Return the [X, Y] coordinate for the center point of the cell that contains the specified text.  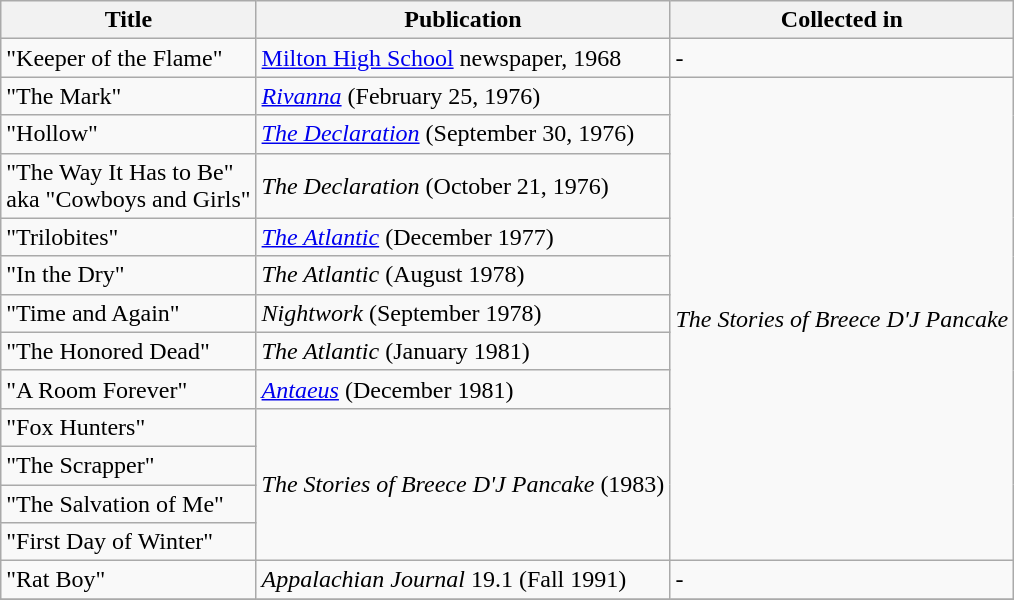
The Atlantic (August 1978) [463, 275]
"The Scrapper" [128, 465]
Collected in [842, 20]
The Stories of Breece D'J Pancake (1983) [463, 484]
"In the Dry" [128, 275]
"The Way It Has to Be"aka "Cowboys and Girls" [128, 186]
"Time and Again" [128, 313]
The Atlantic (December 1977) [463, 237]
Rivanna (February 25, 1976) [463, 96]
"Keeper of the Flame" [128, 58]
The Stories of Breece D'J Pancake [842, 319]
The Declaration (October 21, 1976) [463, 186]
Antaeus (December 1981) [463, 389]
"A Room Forever" [128, 389]
"First Day of Winter" [128, 542]
Title [128, 20]
"The Honored Dead" [128, 351]
"The Mark" [128, 96]
The Declaration (September 30, 1976) [463, 134]
Nightwork (September 1978) [463, 313]
"Fox Hunters" [128, 427]
The Atlantic (January 1981) [463, 351]
"Rat Boy" [128, 580]
"The Salvation of Me" [128, 503]
Appalachian Journal 19.1 (Fall 1991) [463, 580]
Milton High School newspaper, 1968 [463, 58]
"Hollow" [128, 134]
"Trilobites" [128, 237]
Publication [463, 20]
